Search for the cell housing the specified text and yield its (x, y) center coordinate. 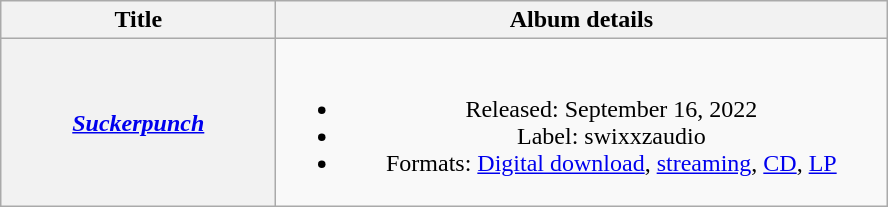
Album details (582, 20)
Suckerpunch (138, 122)
Released: September 16, 2022Label: swixxzaudioFormats: Digital download, streaming, CD, LP (582, 122)
Title (138, 20)
